Locate the cell with the specified text and output its [X, Y] center coordinate. 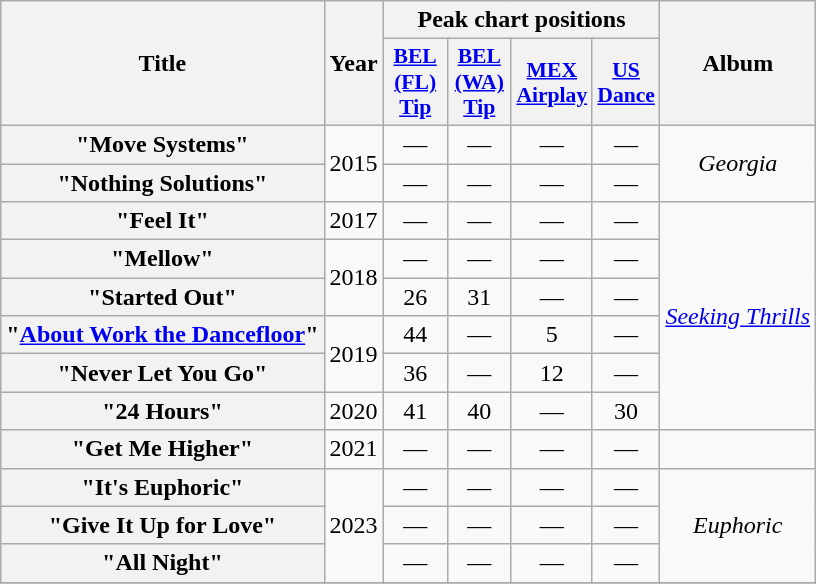
40 [479, 411]
"Move Systems" [162, 144]
"All Night" [162, 563]
"Give It Up for Love" [162, 525]
"Mellow" [162, 259]
26 [415, 297]
USDance [626, 82]
"Nothing Solutions" [162, 183]
Title [162, 64]
2015 [354, 163]
41 [415, 411]
5 [552, 335]
2020 [354, 411]
"Get Me Higher" [162, 449]
2023 [354, 525]
"Started Out" [162, 297]
"Never Let You Go" [162, 373]
Peak chart positions [522, 20]
12 [552, 373]
Euphoric [738, 525]
2019 [354, 354]
"Feel It" [162, 221]
BEL(WA)Tip [479, 82]
Georgia [738, 163]
44 [415, 335]
Album [738, 64]
2021 [354, 449]
"About Work the Dancefloor" [162, 335]
36 [415, 373]
Seeking Thrills [738, 316]
31 [479, 297]
2017 [354, 221]
2018 [354, 278]
MEXAirplay [552, 82]
BEL(FL)Tip [415, 82]
Year [354, 64]
"It's Euphoric" [162, 487]
30 [626, 411]
"24 Hours" [162, 411]
